Scan for the cell matching the given text and deliver its (X, Y) coordinate at center. 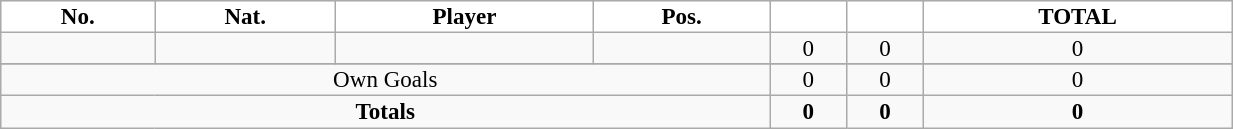
Own Goals (386, 80)
Nat. (246, 17)
Totals (386, 112)
No. (78, 17)
Pos. (682, 17)
TOTAL (1077, 17)
Player (465, 17)
